From the cell containing the given text, extract its center point as [X, Y] coordinate. 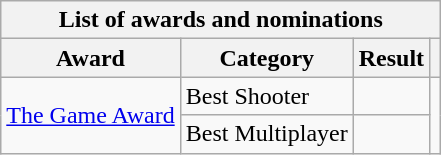
Award [90, 58]
The Game Award [90, 115]
Best Shooter [266, 96]
Best Multiplayer [266, 134]
Category [266, 58]
Result [391, 58]
List of awards and nominations [221, 20]
